Provide the (x, y) coordinate of the cell's center where the given text is located.  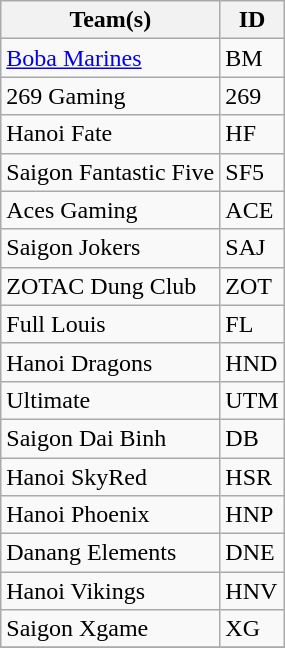
Aces Gaming (110, 210)
XG (252, 629)
Saigon Jokers (110, 248)
Hanoi Fate (110, 134)
Hanoi Phoenix (110, 515)
Hanoi Vikings (110, 591)
DNE (252, 553)
BM (252, 58)
Boba Marines (110, 58)
⁠Hanoi SkyRed (110, 477)
HF (252, 134)
HSR (252, 477)
UTM (252, 400)
⁠Danang Elements (110, 553)
269 Gaming (110, 96)
SF5 (252, 172)
Saigon Dai Binh (110, 438)
SAJ (252, 248)
269 (252, 96)
ACE (252, 210)
Saigon Xgame (110, 629)
ZOTAC Dung Club (110, 286)
Saigon Fantastic Five (110, 172)
Hanoi Dragons (110, 362)
DB (252, 438)
HND (252, 362)
Team(s) (110, 20)
HNP (252, 515)
Ultimate (110, 400)
HNV (252, 591)
Full Louis (110, 324)
ZOT (252, 286)
FL (252, 324)
ID (252, 20)
